Search for the cell housing the specified text and yield its (X, Y) center coordinate. 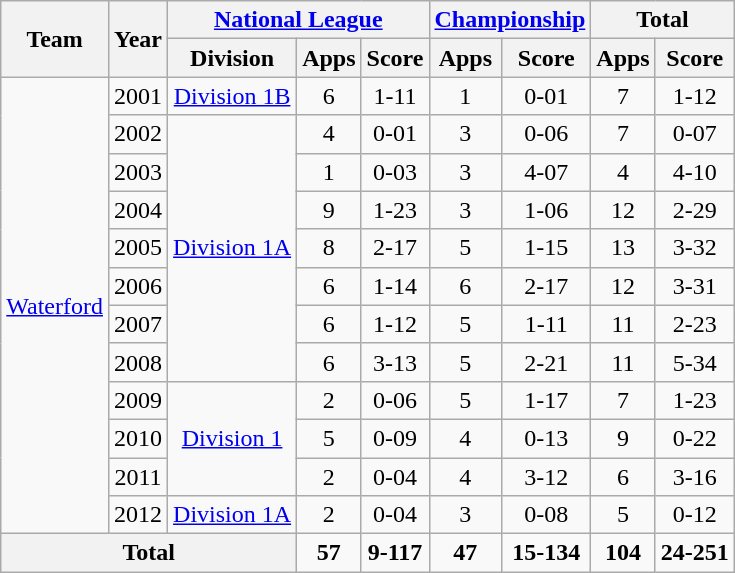
Division 1B (232, 96)
5-34 (694, 362)
2009 (138, 400)
Year (138, 39)
2008 (138, 362)
Team (55, 39)
15-134 (546, 553)
2006 (138, 286)
8 (329, 248)
2-29 (694, 210)
0-03 (395, 172)
4-07 (546, 172)
0-08 (546, 515)
2001 (138, 96)
National League (298, 20)
104 (623, 553)
9-117 (395, 553)
2-23 (694, 324)
3-31 (694, 286)
3-16 (694, 477)
0-22 (694, 438)
Championship (510, 20)
1-06 (546, 210)
57 (329, 553)
3-13 (395, 362)
2005 (138, 248)
0-09 (395, 438)
0-07 (694, 134)
0-12 (694, 515)
2007 (138, 324)
1-17 (546, 400)
2003 (138, 172)
Waterford (55, 306)
2010 (138, 438)
1-14 (395, 286)
2004 (138, 210)
2011 (138, 477)
2002 (138, 134)
Division 1 (232, 438)
24-251 (694, 553)
3-12 (546, 477)
Division (232, 58)
3-32 (694, 248)
47 (466, 553)
4-10 (694, 172)
1-15 (546, 248)
2-21 (546, 362)
0-13 (546, 438)
13 (623, 248)
2012 (138, 515)
